From the cell containing the given text, extract its center point as (x, y) coordinate. 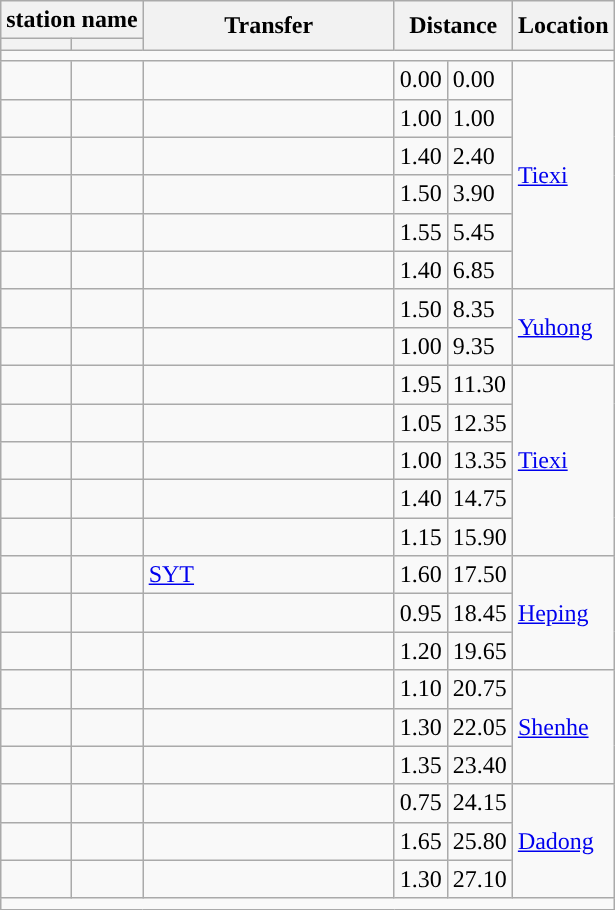
14.75 (480, 499)
1.55 (420, 232)
27.10 (480, 879)
1.05 (420, 423)
Transfer (268, 26)
18.45 (480, 613)
0.75 (420, 803)
11.30 (480, 384)
1.35 (420, 765)
Heping (563, 613)
15.90 (480, 537)
20.75 (480, 689)
station name (72, 20)
8.35 (480, 308)
Distance (453, 26)
17.50 (480, 575)
1.95 (420, 384)
9.35 (480, 346)
1.10 (420, 689)
25.80 (480, 841)
6.85 (480, 270)
1.60 (420, 575)
2.40 (480, 156)
13.35 (480, 461)
1.65 (420, 841)
23.40 (480, 765)
Yuhong (563, 327)
SYT (268, 575)
1.15 (420, 537)
Dadong (563, 841)
24.15 (480, 803)
Shenhe (563, 727)
3.90 (480, 194)
Location (563, 26)
5.45 (480, 232)
1.20 (420, 651)
19.65 (480, 651)
22.05 (480, 727)
0.95 (420, 613)
12.35 (480, 423)
